Detect which cell encompasses the target text, then output its (X, Y) center coordinate. 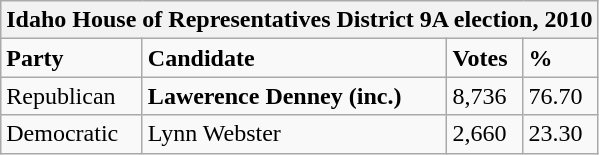
2,660 (485, 134)
Republican (72, 96)
23.30 (560, 134)
76.70 (560, 96)
Lynn Webster (294, 134)
% (560, 58)
Party (72, 58)
Candidate (294, 58)
Idaho House of Representatives District 9A election, 2010 (300, 20)
Lawerence Denney (inc.) (294, 96)
Votes (485, 58)
Democratic (72, 134)
8,736 (485, 96)
